From the cell containing the given text, extract its center point as [X, Y] coordinate. 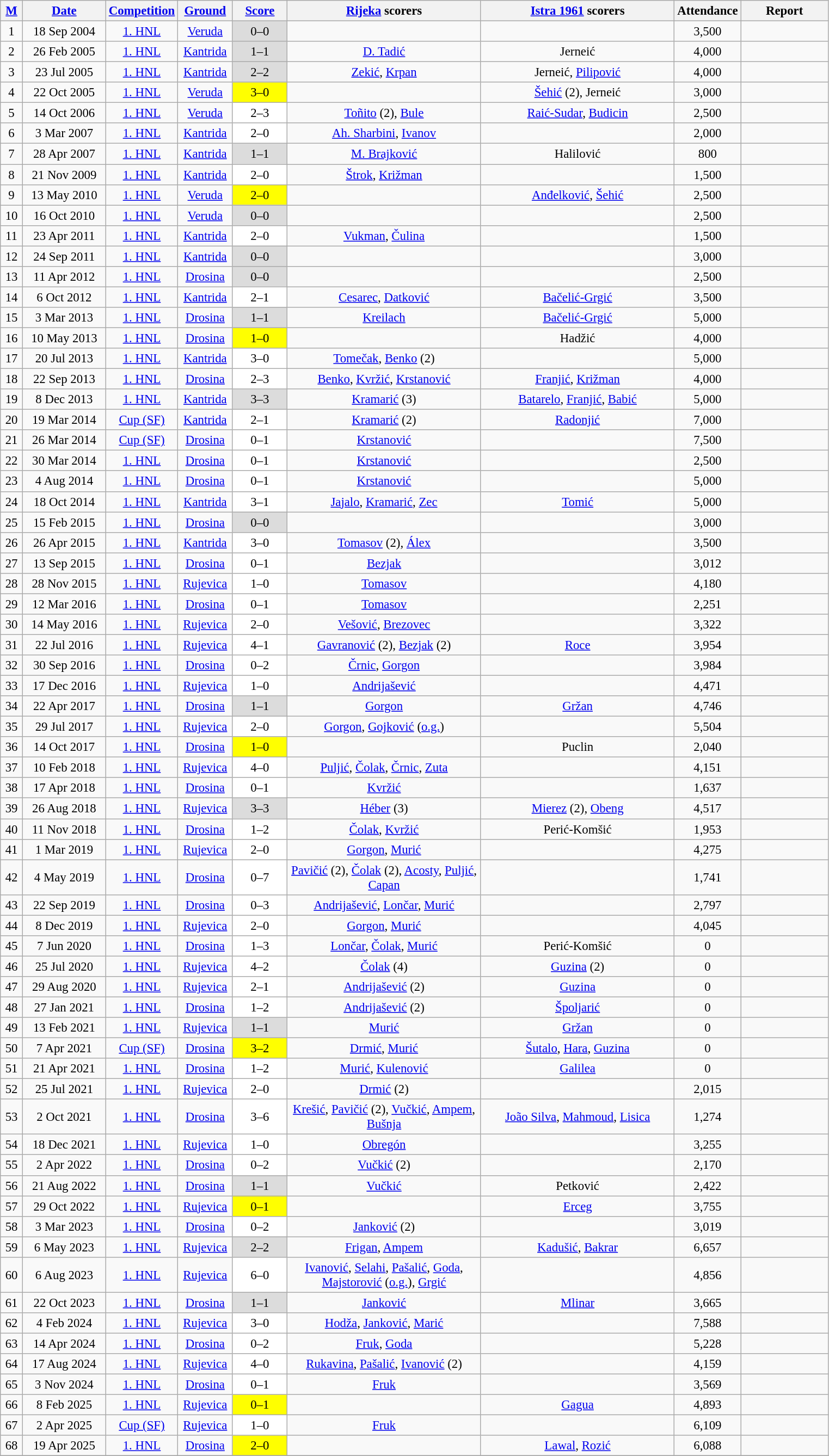
Hodža, Janković, Marić [384, 1323]
13 May 2010 [64, 195]
41 [12, 849]
21 Aug 2022 [64, 1186]
4,275 [708, 849]
10 [12, 215]
40 [12, 829]
20 [12, 420]
18 Dec 2021 [64, 1145]
3 [12, 72]
14 Oct 2006 [64, 113]
26 Aug 2018 [64, 809]
Ah. Sharbini, Ivanov [384, 133]
23 Apr 2011 [64, 236]
21 Nov 2009 [64, 175]
57 [12, 1206]
29 Oct 2022 [64, 1206]
2,170 [708, 1165]
6,088 [708, 1446]
Istra 1961 scorers [578, 11]
39 [12, 809]
3–6 [260, 1116]
38 [12, 788]
29 Aug 2020 [64, 987]
61 [12, 1303]
33 [12, 686]
Vučkić [384, 1186]
Frigan, Ampem [384, 1247]
3,322 [708, 625]
17 Aug 2024 [64, 1364]
Čolak, Kvržić [384, 829]
26 Mar 2014 [64, 440]
Attendance [708, 11]
2,000 [708, 133]
49 [12, 1028]
19 [12, 399]
34 [12, 706]
3,569 [708, 1385]
3–1 [260, 502]
21 [12, 440]
25 Jul 2020 [64, 966]
15 [12, 318]
Puljić, Čolak, Črnic, Zuta [384, 768]
7 Apr 2021 [64, 1048]
4 [12, 92]
45 [12, 946]
Cesarec, Datković [384, 297]
Jerneić, Pilipović [578, 72]
23 [12, 482]
6 Aug 2023 [64, 1275]
22 Oct 2023 [64, 1303]
10 May 2013 [64, 338]
Guzina [578, 987]
Vukman, Čulina [384, 236]
2,797 [708, 905]
3,755 [708, 1206]
D. Tadić [384, 52]
Ground [206, 11]
23 Jul 2005 [64, 72]
3 Nov 2024 [64, 1385]
2,040 [708, 747]
Score [260, 11]
2,422 [708, 1186]
6 May 2023 [64, 1247]
47 [12, 987]
Krešić, Pavičić (2), Vučkić, Ampem, Bušnja [384, 1116]
44 [12, 926]
3,019 [708, 1226]
5,504 [708, 727]
Gavranović (2), Bezjak (2) [384, 645]
Drmić (2) [384, 1089]
11 Apr 2012 [64, 277]
14 May 2016 [64, 625]
Zekić, Krpan [384, 72]
22 Apr 2017 [64, 706]
56 [12, 1186]
62 [12, 1323]
29 [12, 604]
63 [12, 1343]
Lončar, Čolak, Murić [384, 946]
22 [12, 461]
17 Dec 2016 [64, 686]
1 Mar 2019 [64, 849]
Galilea [578, 1069]
Batarelo, Franjić, Babić [578, 399]
36 [12, 747]
Črnic, Gorgon [384, 665]
Janković (2) [384, 1226]
Obregón [384, 1145]
Kramarić (2) [384, 420]
Šehić (2), Jerneić [578, 92]
14 Apr 2024 [64, 1343]
31 [12, 645]
52 [12, 1089]
Čolak (4) [384, 966]
50 [12, 1048]
22 Jul 2016 [64, 645]
Roce [578, 645]
0–3 [260, 905]
Lawal, Rozić [578, 1446]
800 [708, 154]
Benko, Kvržić, Krstanović [384, 379]
4,151 [708, 768]
Andrijašević [384, 686]
24 Sep 2011 [64, 256]
Šutalo, Hara, Guzina [578, 1048]
Gagua [578, 1405]
Ivanović, Selahi, Pašalić, Goda, Majstorović (o.g.), Grgić [384, 1275]
3,665 [708, 1303]
1,274 [708, 1116]
Date [64, 11]
12 [12, 256]
25 [12, 522]
Radonjić [578, 420]
60 [12, 1275]
3 Mar 2023 [64, 1226]
25 Jul 2021 [64, 1089]
4,517 [708, 809]
11 Nov 2018 [64, 829]
Erceg [578, 1206]
1–3 [260, 946]
1,741 [708, 877]
7 [12, 154]
3 Mar 2007 [64, 133]
4 Feb 2024 [64, 1323]
João Silva, Mahmoud, Lisica [578, 1116]
11 [12, 236]
16 [12, 338]
4,856 [708, 1275]
Vučkić (2) [384, 1165]
7,588 [708, 1323]
27 [12, 563]
22 Sep 2019 [64, 905]
9 [12, 195]
Bezjak [384, 563]
Mierez (2), Obeng [578, 809]
32 [12, 665]
Kadušić, Bakrar [578, 1247]
30 Mar 2014 [64, 461]
19 Apr 2025 [64, 1446]
24 [12, 502]
2 Oct 2021 [64, 1116]
53 [12, 1116]
48 [12, 1007]
4 May 2019 [64, 877]
17 Apr 2018 [64, 788]
Guzina (2) [578, 966]
Héber (3) [384, 809]
3 Mar 2013 [64, 318]
43 [12, 905]
28 Nov 2015 [64, 584]
Kreilach [384, 318]
4–2 [260, 966]
58 [12, 1226]
18 [12, 379]
67 [12, 1426]
Halilović [578, 154]
37 [12, 768]
28 Apr 2007 [64, 154]
8 Dec 2019 [64, 926]
3,012 [708, 563]
Jajalo, Kramarić, Zec [384, 502]
8 Dec 2013 [64, 399]
42 [12, 877]
16 Oct 2010 [64, 215]
17 [12, 359]
7,000 [708, 420]
Andrijašević, Lončar, Murić [384, 905]
3,954 [708, 645]
5 [12, 113]
65 [12, 1385]
6–0 [260, 1275]
6,109 [708, 1426]
Vešović, Brezovec [384, 625]
Tomasov (2), Álex [384, 542]
1,953 [708, 829]
6,657 [708, 1247]
7,500 [708, 440]
8 [12, 175]
Hadžić [578, 338]
26 Feb 2005 [64, 52]
Jerneić [578, 52]
29 Jul 2017 [64, 727]
68 [12, 1446]
Rukavina, Pašalić, Ivanović (2) [384, 1364]
35 [12, 727]
4 Aug 2014 [64, 482]
14 Oct 2017 [64, 747]
51 [12, 1069]
Competition [142, 11]
Mlinar [578, 1303]
10 Feb 2018 [64, 768]
15 Feb 2015 [64, 522]
4,471 [708, 686]
2 Apr 2022 [64, 1165]
2 Apr 2025 [64, 1426]
Petković [578, 1186]
13 Sep 2015 [64, 563]
13 Feb 2021 [64, 1028]
12 Mar 2016 [64, 604]
22 Oct 2005 [64, 92]
Fruk, Goda [384, 1343]
30 [12, 625]
Anđelković, Šehić [578, 195]
22 Sep 2013 [64, 379]
Janković [384, 1303]
Tomić [578, 502]
4,893 [708, 1405]
55 [12, 1165]
Puclin [578, 747]
3–2 [260, 1048]
Pavičić (2), Čolak (2), Acosty, Puljić, Capan [384, 877]
7 Jun 2020 [64, 946]
4–1 [260, 645]
Tomečak, Benko (2) [384, 359]
Kvržić [384, 788]
0–7 [260, 877]
59 [12, 1247]
M [12, 11]
28 [12, 584]
Štrok, Križman [384, 175]
6 [12, 133]
26 [12, 542]
20 Jul 2013 [64, 359]
2 [12, 52]
Report [785, 11]
18 Oct 2014 [64, 502]
4,180 [708, 584]
4,159 [708, 1364]
Franjić, Križman [578, 379]
5,228 [708, 1343]
66 [12, 1405]
6 Oct 2012 [64, 297]
Murić [384, 1028]
Kramarić (3) [384, 399]
M. Brajković [384, 154]
8 Feb 2025 [64, 1405]
18 Sep 2004 [64, 32]
Toñito (2), Bule [384, 113]
4,045 [708, 926]
13 [12, 277]
19 Mar 2014 [64, 420]
27 Jan 2021 [64, 1007]
Raić-Sudar, Budicin [578, 113]
Drmić, Murić [384, 1048]
Murić, Kulenović [384, 1069]
Rijeka scorers [384, 11]
46 [12, 966]
3,984 [708, 665]
26 Apr 2015 [64, 542]
4,746 [708, 706]
Gorgon, Gojković (o.g.) [384, 727]
64 [12, 1364]
30 Sep 2016 [64, 665]
1,637 [708, 788]
2,015 [708, 1089]
1 [12, 32]
Gorgon [384, 706]
14 [12, 297]
Špoljarić [578, 1007]
3,255 [708, 1145]
2,251 [708, 604]
21 Apr 2021 [64, 1069]
54 [12, 1145]
